Scan for the cell matching the given text and deliver its (x, y) coordinate at center. 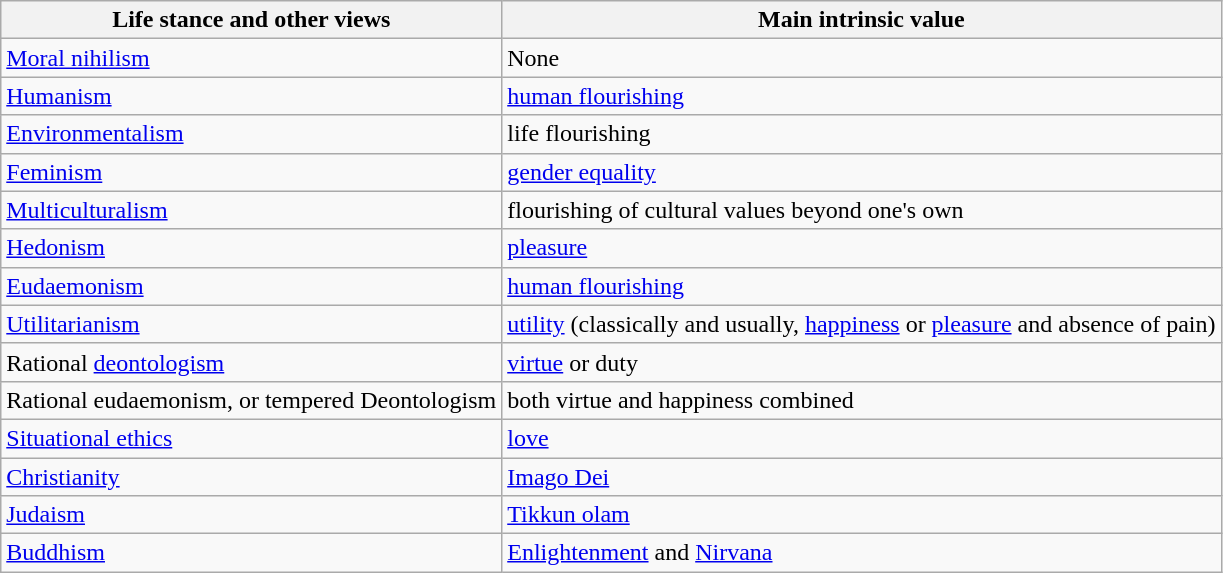
Rational deontologism (252, 362)
Situational ethics (252, 438)
Tikkun olam (862, 515)
Enlightenment and Nirvana (862, 553)
None (862, 58)
Utilitarianism (252, 324)
Judaism (252, 515)
pleasure (862, 248)
Humanism (252, 96)
Main intrinsic value (862, 20)
Buddhism (252, 553)
utility (classically and usually, happiness or pleasure and absence of pain) (862, 324)
Imago Dei (862, 477)
virtue or duty (862, 362)
Environmentalism (252, 134)
flourishing of cultural values beyond one's own (862, 210)
love (862, 438)
Christianity (252, 477)
Feminism (252, 172)
Rational eudaemonism, or tempered Deontologism (252, 400)
Eudaemonism (252, 286)
both virtue and happiness combined (862, 400)
gender equality (862, 172)
Hedonism (252, 248)
Moral nihilism (252, 58)
Multiculturalism (252, 210)
life flourishing (862, 134)
Life stance and other views (252, 20)
